Find where the given text appears and provide that cell's center as [x, y] coordinate. 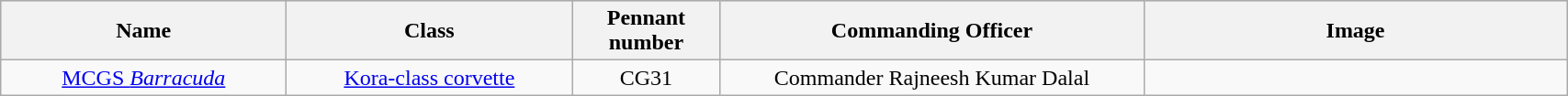
Kora-class corvette [430, 78]
Commanding Officer [931, 31]
Name [143, 31]
MCGS Barracuda [143, 78]
Image [1356, 31]
Pennant number [647, 31]
Commander Rajneesh Kumar Dalal [931, 78]
CG31 [647, 78]
Class [430, 31]
